Locate the cell with the specified text and output its (X, Y) center coordinate. 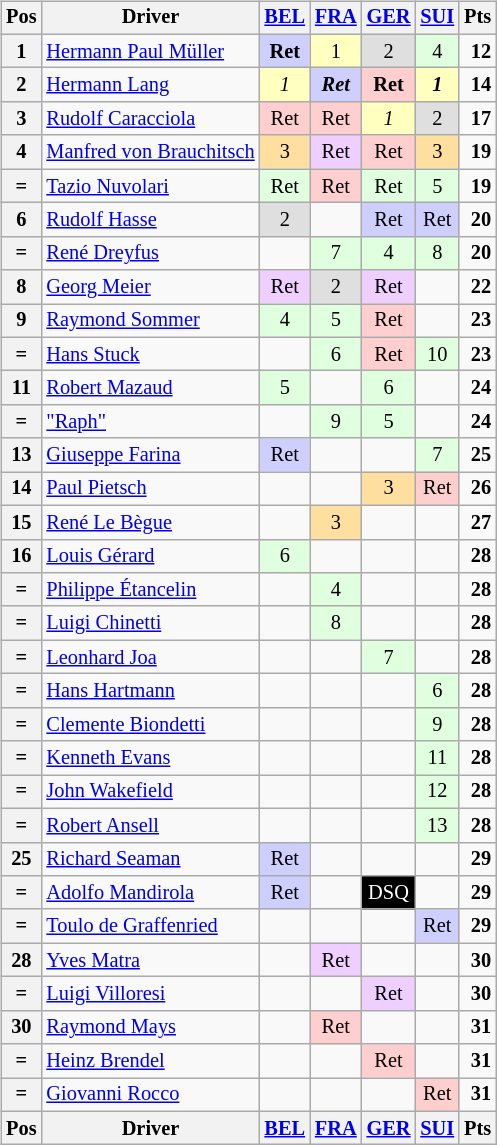
Giovanni Rocco (150, 1095)
Luigi Chinetti (150, 623)
John Wakefield (150, 792)
Robert Ansell (150, 825)
Toulo de Graffenried (150, 926)
15 (21, 522)
Georg Meier (150, 287)
Paul Pietsch (150, 489)
René Le Bègue (150, 522)
Hermann Paul Müller (150, 51)
"Raph" (150, 422)
27 (478, 522)
Adolfo Mandirola (150, 893)
Rudolf Caracciola (150, 119)
Manfred von Brauchitsch (150, 152)
Richard Seaman (150, 859)
Yves Matra (150, 960)
Clemente Biondetti (150, 724)
Raymond Mays (150, 1027)
Hans Hartmann (150, 691)
22 (478, 287)
Tazio Nuvolari (150, 186)
Robert Mazaud (150, 388)
17 (478, 119)
Raymond Sommer (150, 321)
Luigi Villoresi (150, 994)
Philippe Étancelin (150, 590)
Leonhard Joa (150, 657)
DSQ (389, 893)
Hermann Lang (150, 85)
Giuseppe Farina (150, 455)
Rudolf Hasse (150, 220)
Kenneth Evans (150, 758)
10 (437, 354)
16 (21, 556)
René Dreyfus (150, 253)
Hans Stuck (150, 354)
Louis Gérard (150, 556)
Heinz Brendel (150, 1061)
26 (478, 489)
